Locate the cell with the specified text and output its [x, y] center coordinate. 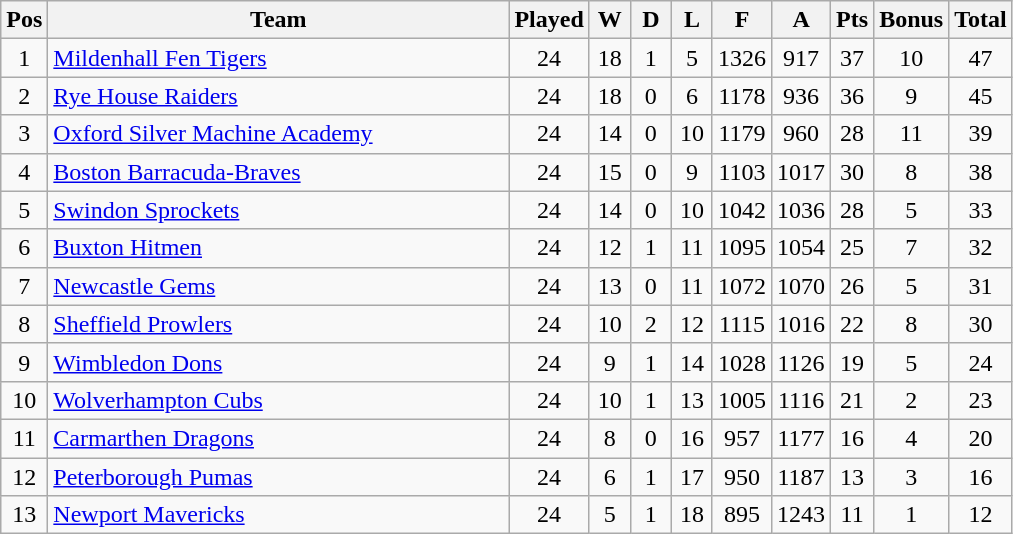
25 [852, 248]
W [610, 20]
1178 [742, 96]
47 [981, 58]
20 [981, 438]
Newcastle Gems [278, 286]
17 [692, 477]
1243 [802, 515]
37 [852, 58]
1070 [802, 286]
21 [852, 400]
15 [610, 172]
19 [852, 362]
1326 [742, 58]
L [692, 20]
45 [981, 96]
Oxford Silver Machine Academy [278, 134]
Pts [852, 20]
1036 [802, 210]
957 [742, 438]
1095 [742, 248]
917 [802, 58]
Pos [24, 20]
936 [802, 96]
Carmarthen Dragons [278, 438]
Buxton Hitmen [278, 248]
1179 [742, 134]
1126 [802, 362]
Sheffield Prowlers [278, 324]
1187 [802, 477]
33 [981, 210]
1103 [742, 172]
1177 [802, 438]
Mildenhall Fen Tigers [278, 58]
F [742, 20]
D [650, 20]
A [802, 20]
Swindon Sprockets [278, 210]
Rye House Raiders [278, 96]
32 [981, 248]
1005 [742, 400]
26 [852, 286]
38 [981, 172]
Newport Mavericks [278, 515]
1072 [742, 286]
31 [981, 286]
1016 [802, 324]
1115 [742, 324]
1054 [802, 248]
36 [852, 96]
22 [852, 324]
1028 [742, 362]
Team [278, 20]
Peterborough Pumas [278, 477]
Played [549, 20]
Bonus [912, 20]
1017 [802, 172]
960 [802, 134]
1116 [802, 400]
Wimbledon Dons [278, 362]
1042 [742, 210]
Total [981, 20]
895 [742, 515]
39 [981, 134]
Wolverhampton Cubs [278, 400]
23 [981, 400]
Boston Barracuda-Braves [278, 172]
950 [742, 477]
